Pinpoint the cell where the given text exists, returning its [x, y] midpoint coordinate. 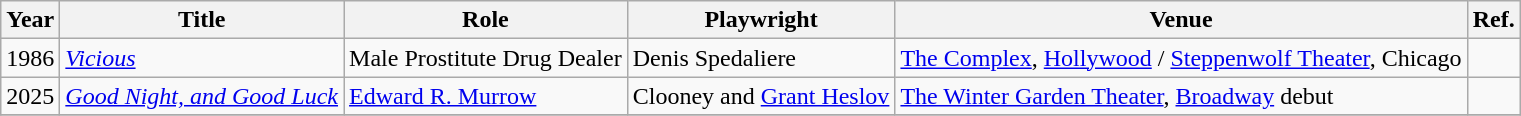
Title [202, 20]
The Complex, Hollywood / Steppenwolf Theater, Chicago [1181, 58]
Vicious [202, 58]
Ref. [1494, 20]
Clooney and Grant Heslov [761, 96]
1986 [30, 58]
Edward R. Murrow [486, 96]
Venue [1181, 20]
Playwright [761, 20]
Role [486, 20]
Year [30, 20]
Male Prostitute Drug Dealer [486, 58]
Denis Spedaliere [761, 58]
The Winter Garden Theater, Broadway debut [1181, 96]
Good Night, and Good Luck [202, 96]
2025 [30, 96]
